Return (x, y) of the center of cell containing provided text 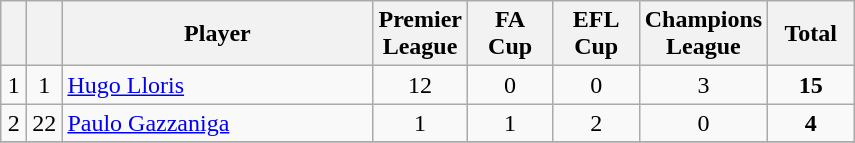
EFL Cup (596, 34)
15 (811, 85)
4 (811, 123)
Premier League (420, 34)
12 (420, 85)
Player (218, 34)
Paulo Gazzaniga (218, 123)
Hugo Lloris (218, 85)
3 (703, 85)
Total (811, 34)
FA Cup (510, 34)
Champions League (703, 34)
22 (44, 123)
